Detect which cell encompasses the target text, then output its [X, Y] center coordinate. 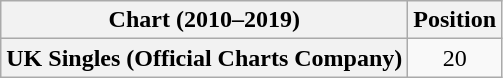
Position [455, 20]
20 [455, 58]
UK Singles (Official Charts Company) [204, 58]
Chart (2010–2019) [204, 20]
